Return [X, Y] of the center of cell containing provided text 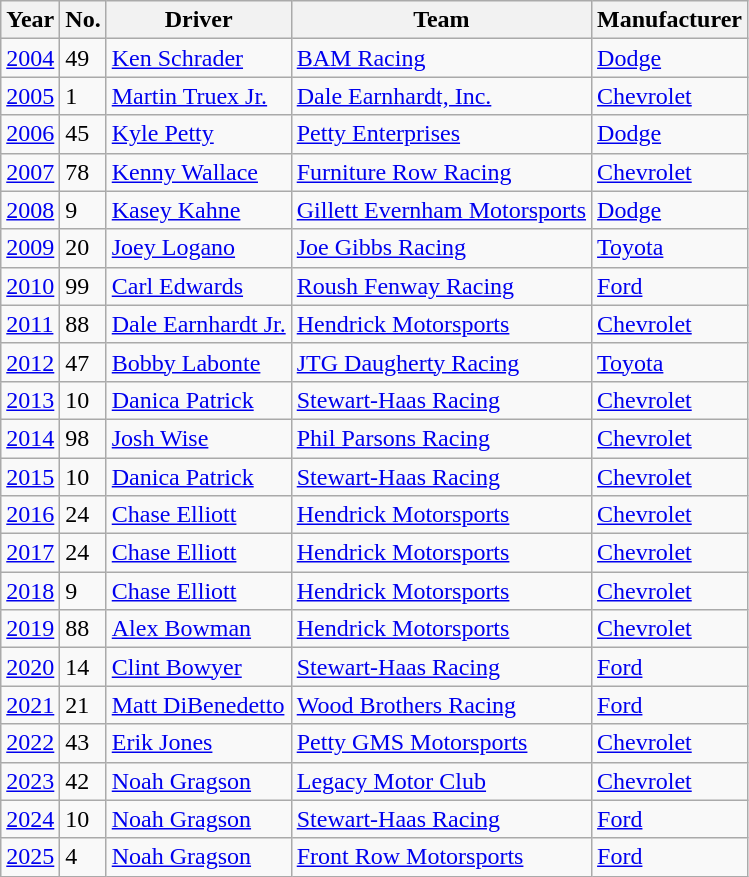
Gillett Evernham Motorsports [441, 210]
Legacy Motor Club [441, 781]
Alex Bowman [198, 629]
Josh Wise [198, 438]
Furniture Row Racing [441, 172]
2025 [30, 857]
2005 [30, 96]
Wood Brothers Racing [441, 705]
Joe Gibbs Racing [441, 248]
Kasey Kahne [198, 210]
2023 [30, 781]
Dale Earnhardt, Inc. [441, 96]
Dale Earnhardt Jr. [198, 324]
Front Row Motorsports [441, 857]
Roush Fenway Racing [441, 286]
Erik Jones [198, 743]
Ken Schrader [198, 58]
2017 [30, 553]
Driver [198, 20]
2019 [30, 629]
2020 [30, 667]
98 [83, 438]
2024 [30, 819]
Petty GMS Motorsports [441, 743]
42 [83, 781]
2021 [30, 705]
2013 [30, 400]
2012 [30, 362]
2010 [30, 286]
Manufacturer [670, 20]
Petty Enterprises [441, 134]
45 [83, 134]
2015 [30, 477]
47 [83, 362]
4 [83, 857]
2018 [30, 591]
2016 [30, 515]
Team [441, 20]
2008 [30, 210]
2022 [30, 743]
2007 [30, 172]
20 [83, 248]
43 [83, 743]
14 [83, 667]
Martin Truex Jr. [198, 96]
Carl Edwards [198, 286]
Kyle Petty [198, 134]
99 [83, 286]
JTG Daugherty Racing [441, 362]
2009 [30, 248]
Matt DiBenedetto [198, 705]
21 [83, 705]
2006 [30, 134]
1 [83, 96]
No. [83, 20]
BAM Racing [441, 58]
Clint Bowyer [198, 667]
2014 [30, 438]
2011 [30, 324]
Phil Parsons Racing [441, 438]
Joey Logano [198, 248]
49 [83, 58]
2004 [30, 58]
Kenny Wallace [198, 172]
78 [83, 172]
Bobby Labonte [198, 362]
Year [30, 20]
